Find where the given text appears and provide that cell's center as [x, y] coordinate. 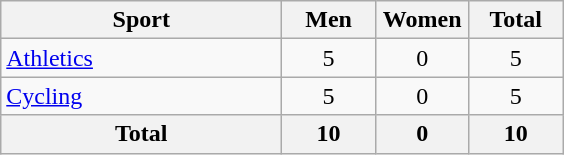
Sport [142, 20]
Athletics [142, 58]
Women [422, 20]
Cycling [142, 96]
Men [329, 20]
